Return [x, y] of the center of cell containing provided text 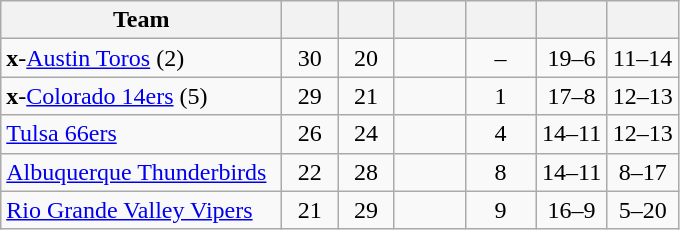
– [500, 58]
Team [142, 20]
9 [500, 210]
16–9 [572, 210]
Rio Grande Valley Vipers [142, 210]
28 [366, 172]
x-Austin Toros (2) [142, 58]
4 [500, 134]
x-Colorado 14ers (5) [142, 96]
11–14 [642, 58]
26 [310, 134]
19–6 [572, 58]
20 [366, 58]
8 [500, 172]
Tulsa 66ers [142, 134]
1 [500, 96]
8–17 [642, 172]
Albuquerque Thunderbirds [142, 172]
30 [310, 58]
17–8 [572, 96]
22 [310, 172]
5–20 [642, 210]
24 [366, 134]
